Return [X, Y] of the center of cell containing provided text 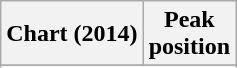
Chart (2014) [72, 34]
Peakposition [189, 34]
